Search for the cell housing the specified text and yield its (x, y) center coordinate. 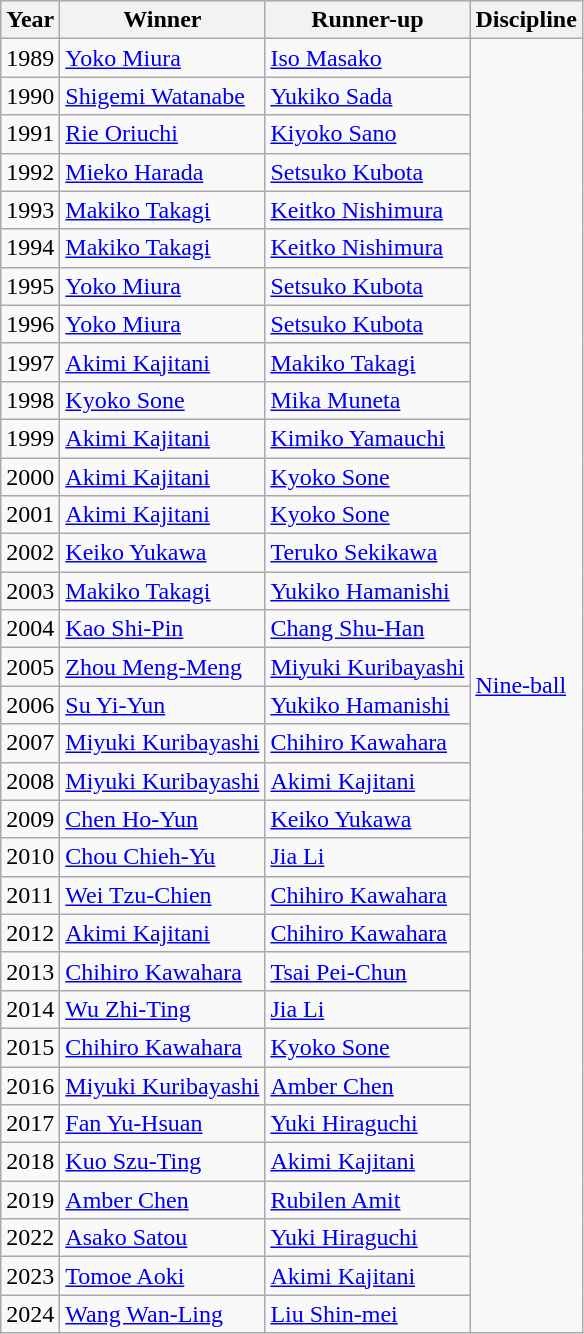
2007 (30, 743)
2005 (30, 667)
2001 (30, 515)
1998 (30, 400)
Kimiko Yamauchi (368, 438)
2018 (30, 1162)
Iso Masako (368, 58)
2013 (30, 971)
Kiyoko Sano (368, 134)
Discipline (526, 20)
Wang Wan-Ling (162, 1314)
Zhou Meng-Meng (162, 667)
2006 (30, 705)
2023 (30, 1276)
1996 (30, 324)
Yukiko Sada (368, 96)
Wei Tzu-Chien (162, 895)
Shigemi Watanabe (162, 96)
Fan Yu-Hsuan (162, 1124)
Rie Oriuchi (162, 134)
1999 (30, 438)
2002 (30, 553)
Winner (162, 20)
Mika Muneta (368, 400)
Chen Ho-Yun (162, 819)
Kuo Szu-Ting (162, 1162)
Rubilen Amit (368, 1200)
1990 (30, 96)
Liu Shin-mei (368, 1314)
Mieko Harada (162, 172)
2004 (30, 629)
Su Yi-Yun (162, 705)
Chou Chieh-Yu (162, 857)
Runner-up (368, 20)
2014 (30, 1009)
1993 (30, 210)
1997 (30, 362)
Teruko Sekikawa (368, 553)
Tsai Pei-Chun (368, 971)
2016 (30, 1085)
2024 (30, 1314)
2000 (30, 477)
Asako Satou (162, 1238)
1995 (30, 286)
Wu Zhi-Ting (162, 1009)
Nine-ball (526, 686)
Chang Shu-Han (368, 629)
2011 (30, 895)
2010 (30, 857)
Year (30, 20)
Tomoe Aoki (162, 1276)
1992 (30, 172)
2019 (30, 1200)
1994 (30, 248)
Kao Shi-Pin (162, 629)
1991 (30, 134)
1989 (30, 58)
2012 (30, 933)
2003 (30, 591)
2008 (30, 781)
2022 (30, 1238)
2009 (30, 819)
2015 (30, 1047)
2017 (30, 1124)
